Extract the [x, y] coordinate from the center of the cell holding the provided text.  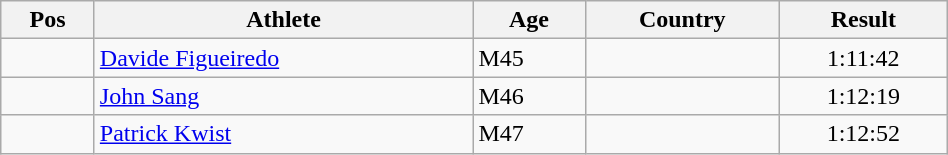
Davide Figueiredo [284, 58]
Pos [48, 20]
M46 [529, 96]
John Sang [284, 96]
1:12:52 [863, 134]
1:11:42 [863, 58]
Result [863, 20]
Country [682, 20]
Age [529, 20]
Patrick Kwist [284, 134]
1:12:19 [863, 96]
M47 [529, 134]
M45 [529, 58]
Athlete [284, 20]
